Capture the cell that displays the provided text and extract its (X, Y) central coordinate. 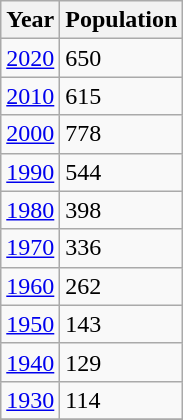
Year (30, 20)
2010 (30, 96)
544 (122, 172)
650 (122, 58)
1960 (30, 286)
778 (122, 134)
114 (122, 400)
1950 (30, 324)
262 (122, 286)
1980 (30, 210)
1930 (30, 400)
2000 (30, 134)
336 (122, 248)
143 (122, 324)
2020 (30, 58)
615 (122, 96)
1940 (30, 362)
129 (122, 362)
1970 (30, 248)
1990 (30, 172)
Population (122, 20)
398 (122, 210)
